Determine the (X, Y) coordinate at the center of the cell enclosing the given text.  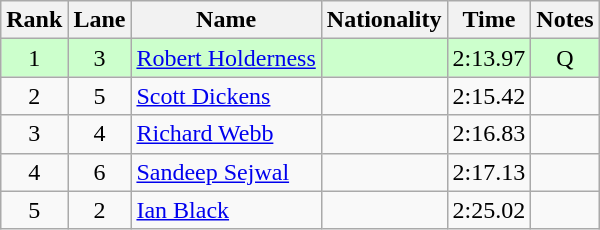
Scott Dickens (226, 96)
Lane (100, 20)
2:25.02 (489, 210)
Q (565, 58)
Sandeep Sejwal (226, 172)
Name (226, 20)
2:13.97 (489, 58)
2:15.42 (489, 96)
Robert Holderness (226, 58)
Nationality (384, 20)
2:16.83 (489, 134)
6 (100, 172)
1 (34, 58)
Time (489, 20)
Richard Webb (226, 134)
Rank (34, 20)
Ian Black (226, 210)
Notes (565, 20)
2:17.13 (489, 172)
